Pinpoint the cell where the given text exists, returning its (x, y) midpoint coordinate. 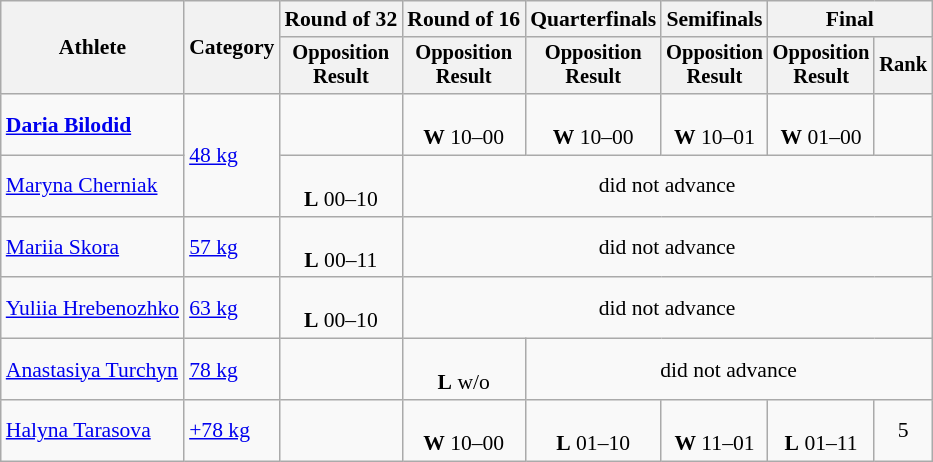
Quarterfinals (593, 19)
L w/o (464, 370)
Mariia Skora (92, 248)
W 11–01 (714, 430)
48 kg (232, 155)
63 kg (232, 308)
5 (903, 430)
Yuliia Hrebenozhko (92, 308)
L 01–11 (822, 430)
Semifinals (714, 19)
+78 kg (232, 430)
Category (232, 48)
Anastasiya Turchyn (92, 370)
W 01–00 (822, 124)
57 kg (232, 248)
Final (850, 19)
Rank (903, 66)
W 10–01 (714, 124)
L 00–11 (340, 248)
78 kg (232, 370)
Round of 16 (464, 19)
Halyna Tarasova (92, 430)
Round of 32 (340, 19)
Maryna Cherniak (92, 186)
Athlete (92, 48)
Daria Bilodid (92, 124)
L 01–10 (593, 430)
